Output the (X, Y) coordinate of the center of the cell containing the given text.  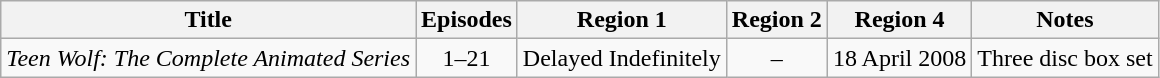
Delayed Indefinitely (622, 58)
Three disc box set (1065, 58)
Region 2 (776, 20)
Region 1 (622, 20)
1–21 (467, 58)
Teen Wolf: The Complete Animated Series (208, 58)
Region 4 (899, 20)
– (776, 58)
Notes (1065, 20)
18 April 2008 (899, 58)
Title (208, 20)
Episodes (467, 20)
